Return the [X, Y] coordinate for the center point of the cell that contains the specified text.  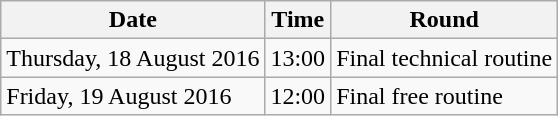
Final technical routine [444, 58]
Thursday, 18 August 2016 [133, 58]
Date [133, 20]
12:00 [298, 96]
Final free routine [444, 96]
Friday, 19 August 2016 [133, 96]
Time [298, 20]
13:00 [298, 58]
Round [444, 20]
